Determine the [X, Y] coordinate at the center of the cell enclosing the given text.  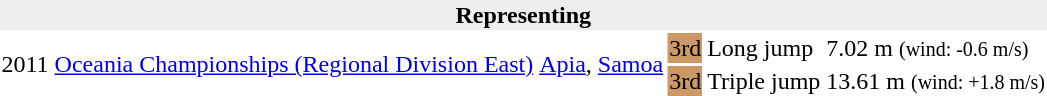
Apia, Samoa [602, 64]
Representing [524, 15]
Triple jump [764, 81]
2011 [25, 64]
Oceania Championships (Regional Division East) [294, 64]
Long jump [764, 48]
13.61 m (wind: +1.8 m/s) [936, 81]
7.02 m (wind: -0.6 m/s) [936, 48]
